Provide the [x, y] coordinate of the cell's center where the given text is located.  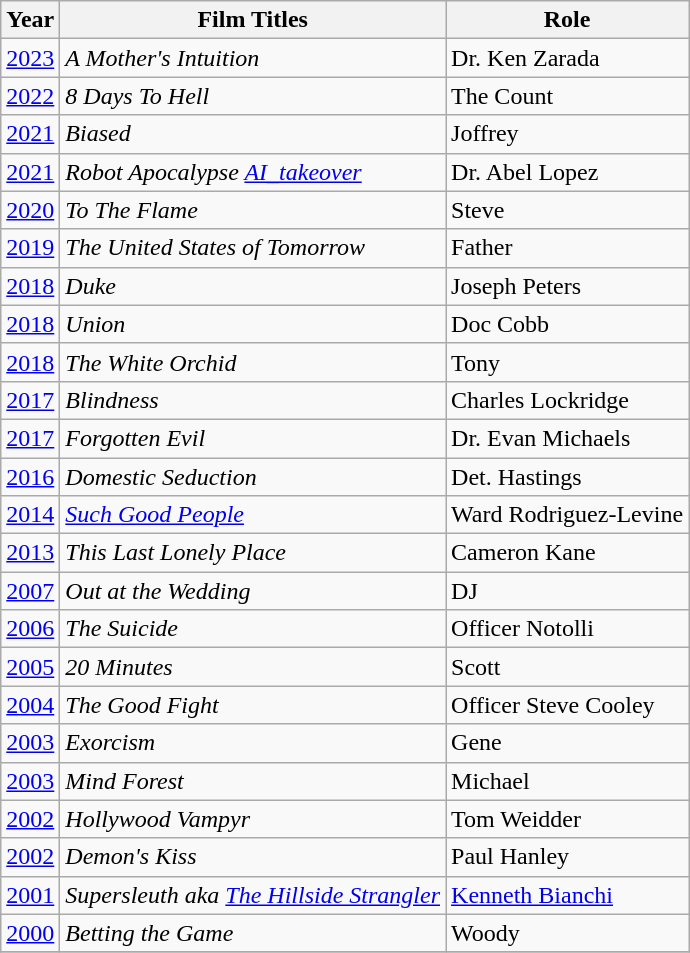
The United States of Tomorrow [253, 248]
To The Flame [253, 210]
Det. Hastings [568, 477]
Film Titles [253, 20]
Demon's Kiss [253, 857]
Year [30, 20]
Charles Lockridge [568, 400]
8 Days To Hell [253, 96]
Cameron Kane [568, 553]
Robot Apocalypse AI_takeover [253, 172]
2022 [30, 96]
Supersleuth aka The Hillside Strangler [253, 895]
Exorcism [253, 743]
Ward Rodriguez-Levine [568, 515]
The Count [568, 96]
Forgotten Evil [253, 438]
Kenneth Bianchi [568, 895]
Blindness [253, 400]
Father [568, 248]
2004 [30, 705]
Gene [568, 743]
2007 [30, 591]
2005 [30, 667]
2001 [30, 895]
2006 [30, 629]
The Good Fight [253, 705]
2013 [30, 553]
Scott [568, 667]
The Suicide [253, 629]
Doc Cobb [568, 324]
Officer Steve Cooley [568, 705]
Biased [253, 134]
Dr. Ken Zarada [568, 58]
Betting the Game [253, 933]
2023 [30, 58]
20 Minutes [253, 667]
Woody [568, 933]
2014 [30, 515]
DJ [568, 591]
Tom Weidder [568, 819]
Hollywood Vampyr [253, 819]
Role [568, 20]
Joseph Peters [568, 286]
The White Orchid [253, 362]
Mind Forest [253, 781]
Paul Hanley [568, 857]
This Last Lonely Place [253, 553]
2020 [30, 210]
Dr. Evan Michaels [568, 438]
2019 [30, 248]
Michael [568, 781]
Out at the Wedding [253, 591]
Union [253, 324]
Such Good People [253, 515]
Joffrey [568, 134]
Dr. Abel Lopez [568, 172]
Steve [568, 210]
Tony [568, 362]
2016 [30, 477]
Officer Notolli [568, 629]
A Mother's Intuition [253, 58]
Duke [253, 286]
2000 [30, 933]
Domestic Seduction [253, 477]
